Detect which cell encompasses the target text, then output its (x, y) center coordinate. 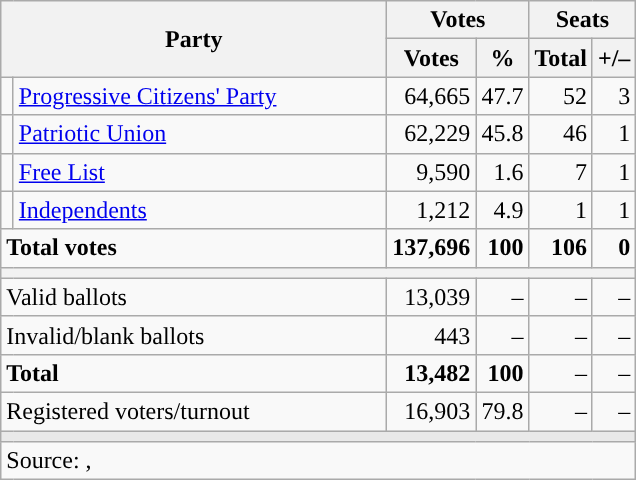
13,482 (432, 373)
Seats (582, 20)
137,696 (432, 248)
64,665 (432, 96)
Free List (200, 172)
13,039 (432, 297)
79.8 (502, 411)
Registered voters/turnout (194, 411)
0 (614, 248)
9,590 (432, 172)
47.7 (502, 96)
1.6 (502, 172)
Total votes (194, 248)
1,212 (432, 210)
46 (561, 134)
443 (432, 335)
Patriotic Union (200, 134)
4.9 (502, 210)
52 (561, 96)
62,229 (432, 134)
Party (194, 39)
Source: , (318, 461)
16,903 (432, 411)
3 (614, 96)
Invalid/blank ballots (194, 335)
Progressive Citizens' Party (200, 96)
+/– (614, 58)
% (502, 58)
106 (561, 248)
Valid ballots (194, 297)
7 (561, 172)
45.8 (502, 134)
Independents (200, 210)
